Determine the [X, Y] coordinate at the center of the cell enclosing the given text.  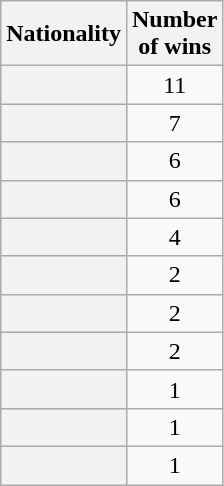
4 [174, 237]
Numberof wins [174, 34]
Nationality [64, 34]
7 [174, 123]
11 [174, 85]
